Determine the (x, y) coordinate at the center of the cell enclosing the given text.  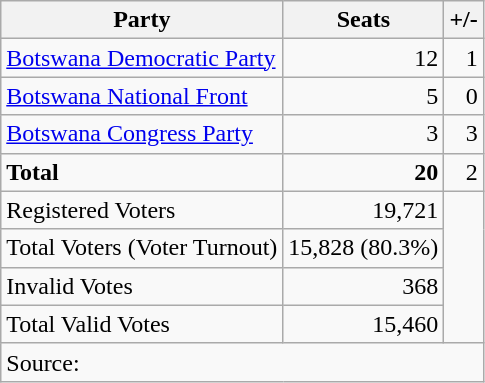
Seats (364, 20)
Source: (242, 362)
5 (364, 96)
1 (464, 58)
+/- (464, 20)
15,460 (364, 324)
19,721 (364, 210)
Registered Voters (142, 210)
Invalid Votes (142, 286)
0 (464, 96)
15,828 (80.3%) (364, 248)
368 (364, 286)
Total Voters (Voter Turnout) (142, 248)
20 (364, 172)
Total (142, 172)
Botswana Democratic Party (142, 58)
Botswana Congress Party (142, 134)
Party (142, 20)
Total Valid Votes (142, 324)
2 (464, 172)
Botswana National Front (142, 96)
12 (364, 58)
